Determine the [X, Y] coordinate at the center of the cell enclosing the given text.  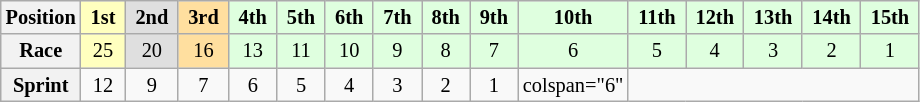
8 [446, 51]
12 [104, 85]
4th [253, 17]
16 [203, 51]
2nd [152, 17]
colspan="6" [573, 85]
12th [715, 17]
10th [573, 17]
20 [152, 51]
13 [253, 51]
Sprint [41, 85]
15th [890, 17]
14th [831, 17]
25 [104, 51]
1st [104, 17]
6th [349, 17]
11 [301, 51]
5th [301, 17]
13th [773, 17]
9th [494, 17]
11th [656, 17]
Position [41, 17]
Race [41, 51]
8th [446, 17]
3rd [203, 17]
10 [349, 51]
7th [397, 17]
